Scan for the cell matching the given text and deliver its (X, Y) coordinate at center. 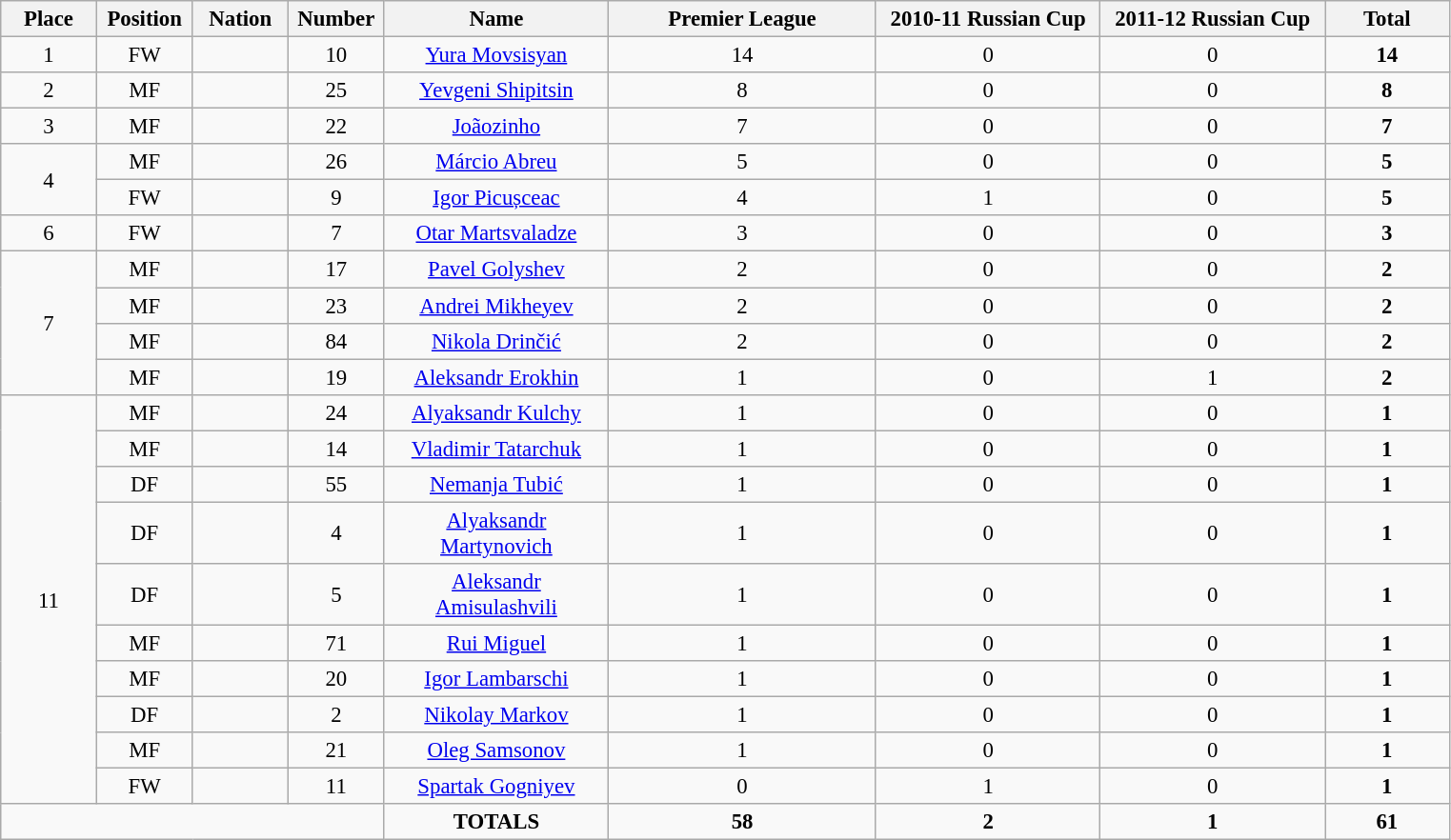
Igor Lambarschi (496, 679)
Rui Miguel (496, 643)
Premier League (743, 19)
9 (337, 198)
TOTALS (496, 822)
Nikolay Markov (496, 715)
Position (145, 19)
Márcio Abreu (496, 162)
Joãozinho (496, 127)
17 (337, 270)
24 (337, 412)
Aleksandr Amisulashvili (496, 594)
23 (337, 306)
26 (337, 162)
10 (337, 55)
Spartak Gogniyev (496, 787)
6 (50, 233)
61 (1387, 822)
19 (337, 377)
Nikola Drinčić (496, 341)
20 (337, 679)
Vladimir Tatarchuk (496, 449)
Andrei Mikheyev (496, 306)
Alyaksandr Kulchy (496, 412)
2011-12 Russian Cup (1213, 19)
Pavel Golyshev (496, 270)
84 (337, 341)
Name (496, 19)
Igor Picușceac (496, 198)
Oleg Samsonov (496, 750)
Aleksandr Erokhin (496, 377)
58 (743, 822)
Number (337, 19)
25 (337, 90)
Place (50, 19)
Yura Movsisyan (496, 55)
21 (337, 750)
Total (1387, 19)
Alyaksandr Martynovich (496, 533)
2010-11 Russian Cup (988, 19)
71 (337, 643)
55 (337, 485)
Otar Martsvaladze (496, 233)
Nemanja Tubić (496, 485)
22 (337, 127)
Nation (240, 19)
Yevgeni Shipitsin (496, 90)
